Extract the [x, y] coordinate from the center of the cell holding the provided text.  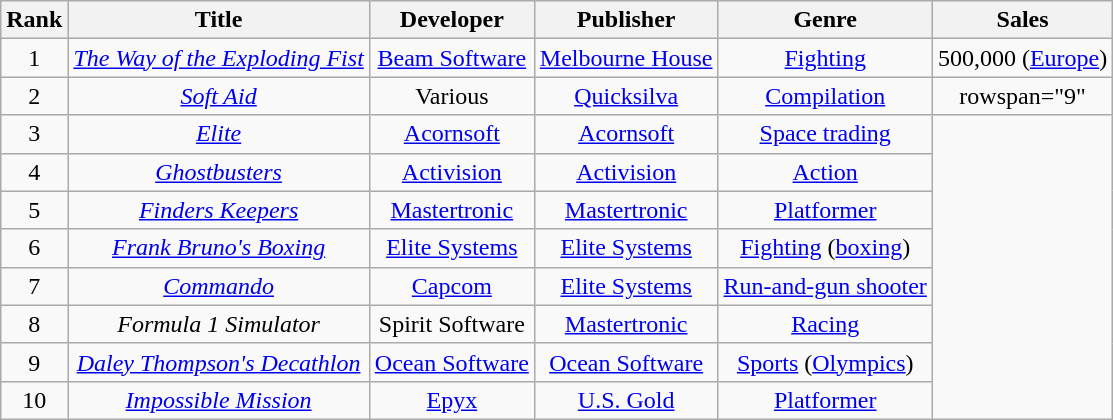
Epyx [452, 400]
Rank [34, 20]
8 [34, 324]
6 [34, 248]
Sales [1022, 20]
Ghostbusters [218, 172]
5 [34, 210]
Soft Aid [218, 96]
Genre [825, 20]
Space trading [825, 134]
9 [34, 362]
Compilation [825, 96]
2 [34, 96]
Beam Software [452, 58]
Various [452, 96]
Quicksilva [626, 96]
3 [34, 134]
Capcom [452, 286]
rowspan="9" [1022, 96]
Commando [218, 286]
Sports (Olympics) [825, 362]
Impossible Mission [218, 400]
7 [34, 286]
Finders Keepers [218, 210]
500,000 (Europe) [1022, 58]
Formula 1 Simulator [218, 324]
10 [34, 400]
Racing [825, 324]
1 [34, 58]
Frank Bruno's Boxing [218, 248]
Spirit Software [452, 324]
The Way of the Exploding Fist [218, 58]
Run-and-gun shooter [825, 286]
Elite [218, 134]
Publisher [626, 20]
Developer [452, 20]
Melbourne House [626, 58]
Fighting [825, 58]
Fighting (boxing) [825, 248]
Daley Thompson's Decathlon [218, 362]
Action [825, 172]
4 [34, 172]
U.S. Gold [626, 400]
Title [218, 20]
